Determine the (x, y) coordinate at the center of the cell enclosing the given text.  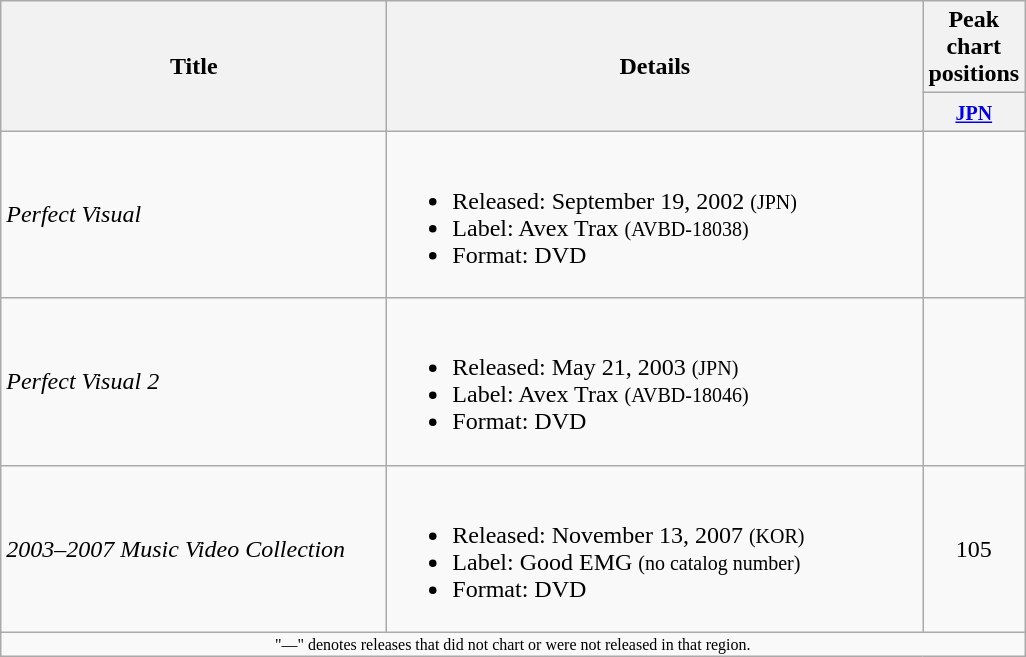
Perfect Visual 2 (194, 382)
Peak chartpositions (974, 47)
Released: May 21, 2003 (JPN)Label: Avex Trax (AVBD-18046)Format: DVD (655, 382)
Perfect Visual (194, 214)
105 (974, 548)
Details (655, 66)
Title (194, 66)
Released: September 19, 2002 (JPN)Label: Avex Trax (AVBD-18038)Format: DVD (655, 214)
2003–2007 Music Video Collection (194, 548)
Released: November 13, 2007 (KOR)Label: Good EMG (no catalog number)Format: DVD (655, 548)
JPN (974, 112)
"—" denotes releases that did not chart or were not released in that region. (513, 644)
